Return [x, y] of the center of cell containing provided text 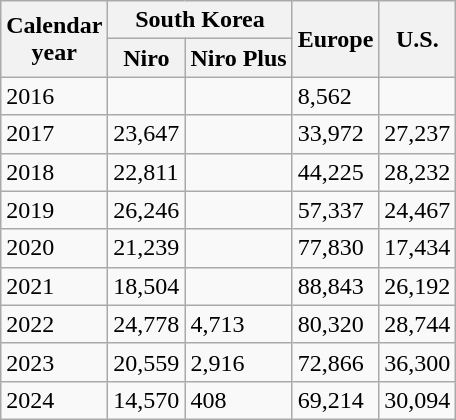
Calendaryear [54, 39]
2016 [54, 96]
Niro [146, 58]
44,225 [336, 172]
80,320 [336, 324]
24,467 [418, 210]
2023 [54, 362]
77,830 [336, 248]
8,562 [336, 96]
14,570 [146, 400]
U.S. [418, 39]
2,916 [238, 362]
69,214 [336, 400]
Europe [336, 39]
20,559 [146, 362]
24,778 [146, 324]
30,094 [418, 400]
36,300 [418, 362]
2020 [54, 248]
28,744 [418, 324]
88,843 [336, 286]
26,246 [146, 210]
South Korea [200, 20]
2024 [54, 400]
2018 [54, 172]
26,192 [418, 286]
27,237 [418, 134]
17,434 [418, 248]
22,811 [146, 172]
Niro Plus [238, 58]
18,504 [146, 286]
28,232 [418, 172]
2019 [54, 210]
33,972 [336, 134]
2017 [54, 134]
2021 [54, 286]
2022 [54, 324]
21,239 [146, 248]
4,713 [238, 324]
72,866 [336, 362]
23,647 [146, 134]
408 [238, 400]
57,337 [336, 210]
